Return the (x, y) coordinate for the center point of the cell that contains the specified text.  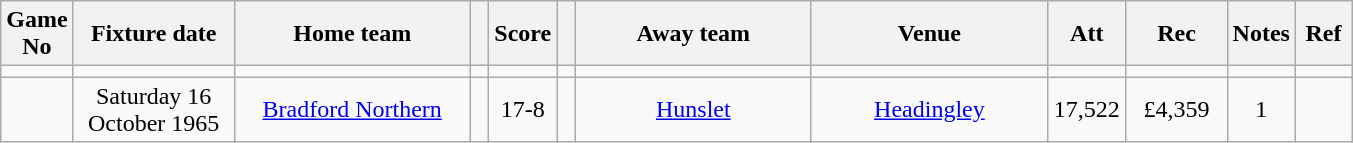
1 (1261, 110)
17-8 (523, 110)
Att (1086, 34)
Home team (352, 34)
Rec (1176, 34)
Game No (37, 34)
Ref (1323, 34)
Hunslet (693, 110)
Notes (1261, 34)
Saturday 16 October 1965 (154, 110)
Bradford Northern (352, 110)
£4,359 (1176, 110)
Away team (693, 34)
Venue (929, 34)
Fixture date (154, 34)
Headingley (929, 110)
Score (523, 34)
17,522 (1086, 110)
